Pinpoint the cell where the given text exists, returning its (x, y) midpoint coordinate. 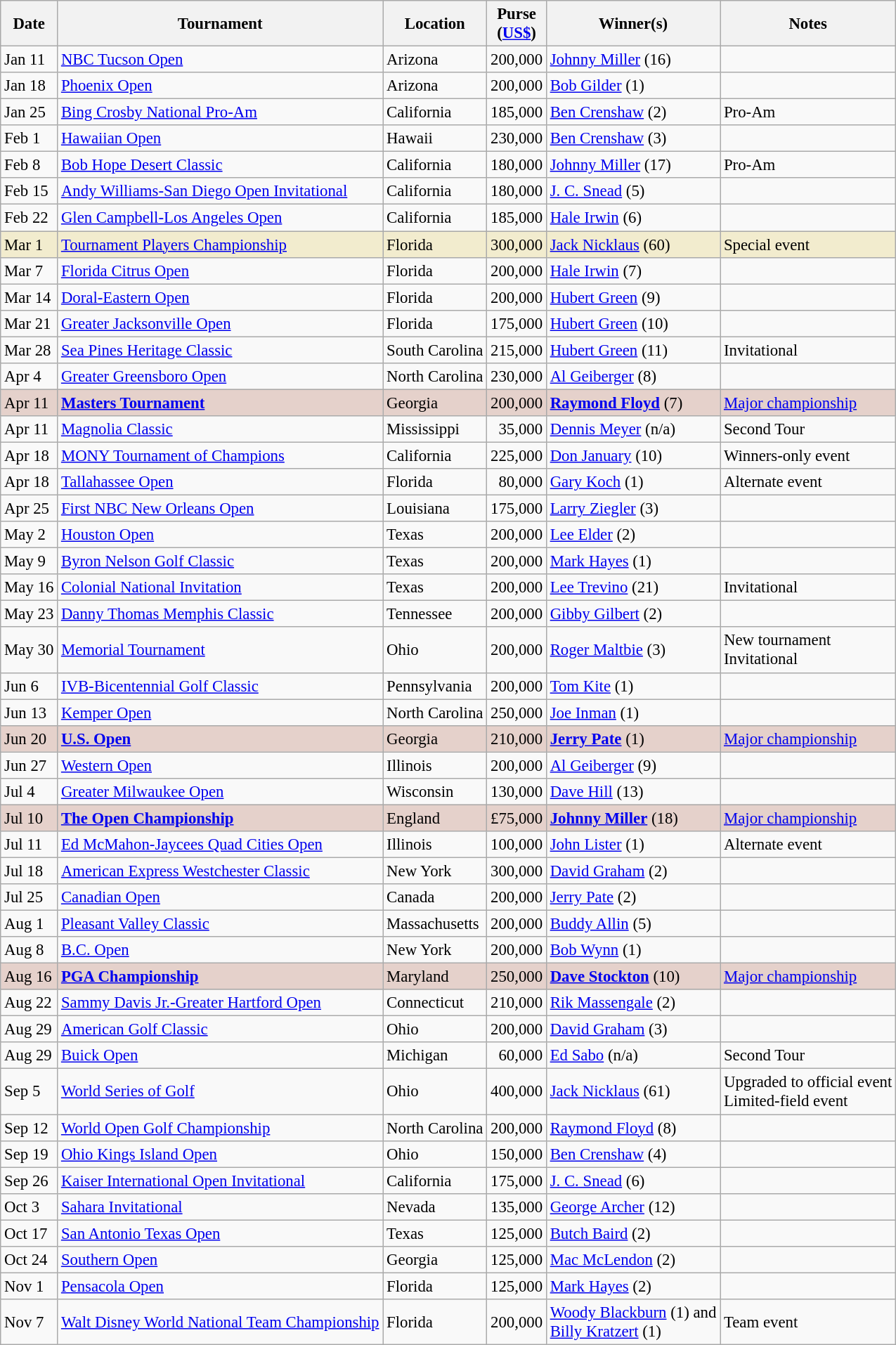
May 30 (30, 651)
Hale Irwin (7) (632, 271)
Florida Citrus Open (221, 271)
May 9 (30, 561)
Feb 8 (30, 165)
May 16 (30, 587)
Jan 11 (30, 60)
Larry Ziegler (3) (632, 509)
Pleasant Valley Classic (221, 924)
Hale Irwin (6) (632, 218)
Nov 1 (30, 1286)
£75,000 (517, 818)
225,000 (517, 455)
Greater Jacksonville Open (221, 323)
Johnny Miller (18) (632, 818)
Jun 13 (30, 713)
Sahara Invitational (221, 1207)
Nevada (435, 1207)
Jun 20 (30, 739)
Joe Inman (1) (632, 713)
100,000 (517, 845)
Jul 10 (30, 818)
George Archer (12) (632, 1207)
Hubert Green (11) (632, 350)
Oct 17 (30, 1233)
Sep 26 (30, 1181)
Dave Stockton (10) (632, 977)
Special event (808, 245)
Connecticut (435, 1003)
Jerry Pate (1) (632, 739)
135,000 (517, 1207)
Feb 22 (30, 218)
May 23 (30, 614)
Greater Milwaukee Open (221, 792)
Memorial Tournament (221, 651)
Magnolia Classic (221, 429)
Jun 27 (30, 765)
Al Geiberger (8) (632, 377)
60,000 (517, 1056)
Gibby Gilbert (2) (632, 614)
Jack Nicklaus (60) (632, 245)
Bob Gilder (1) (632, 86)
Feb 15 (30, 192)
Team event (808, 1323)
Mark Hayes (1) (632, 561)
Jan 18 (30, 86)
Oct 24 (30, 1260)
Upgraded to official eventLimited-field event (808, 1092)
The Open Championship (221, 818)
Wisconsin (435, 792)
Jan 25 (30, 112)
MONY Tournament of Champions (221, 455)
Raymond Floyd (7) (632, 403)
Mar 7 (30, 271)
Hawaii (435, 138)
130,000 (517, 792)
Raymond Floyd (8) (632, 1128)
David Graham (2) (632, 871)
Danny Thomas Memphis Classic (221, 614)
Sep 12 (30, 1128)
Hubert Green (9) (632, 297)
Roger Maltbie (3) (632, 651)
South Carolina (435, 350)
Bob Wynn (1) (632, 950)
American Express Westchester Classic (221, 871)
Mar 1 (30, 245)
Tallahassee Open (221, 482)
Tom Kite (1) (632, 686)
Byron Nelson Golf Classic (221, 561)
215,000 (517, 350)
Jerry Pate (2) (632, 897)
Mississippi (435, 429)
World Open Golf Championship (221, 1128)
IVB-Bicentennial Golf Classic (221, 686)
PGA Championship (221, 977)
Southern Open (221, 1260)
Aug 1 (30, 924)
Lee Elder (2) (632, 535)
Ed Sabo (n/a) (632, 1056)
Dennis Meyer (n/a) (632, 429)
Kaiser International Open Invitational (221, 1181)
Doral-Eastern Open (221, 297)
Ben Crenshaw (2) (632, 112)
Rik Massengale (2) (632, 1003)
Lee Trevino (21) (632, 587)
Oct 3 (30, 1207)
Bing Crosby National Pro-Am (221, 112)
Purse(US$) (517, 24)
Michigan (435, 1056)
U.S. Open (221, 739)
Johnny Miller (16) (632, 60)
Phoenix Open (221, 86)
Hawaiian Open (221, 138)
Mar 14 (30, 297)
Ed McMahon-Jaycees Quad Cities Open (221, 845)
Ohio Kings Island Open (221, 1154)
Johnny Miller (17) (632, 165)
Jun 6 (30, 686)
Pensacola Open (221, 1286)
Walt Disney World National Team Championship (221, 1323)
Feb 1 (30, 138)
American Golf Classic (221, 1029)
400,000 (517, 1092)
New tournamentInvitational (808, 651)
Buick Open (221, 1056)
Notes (808, 24)
Jul 4 (30, 792)
Jack Nicklaus (61) (632, 1092)
Glen Campbell-Los Angeles Open (221, 218)
35,000 (517, 429)
NBC Tucson Open (221, 60)
First NBC New Orleans Open (221, 509)
150,000 (517, 1154)
Don January (10) (632, 455)
World Series of Golf (221, 1092)
John Lister (1) (632, 845)
J. C. Snead (5) (632, 192)
Woody Blackburn (1) and Billy Kratzert (1) (632, 1323)
Massachusetts (435, 924)
80,000 (517, 482)
Aug 22 (30, 1003)
England (435, 818)
Winner(s) (632, 24)
Apr 25 (30, 509)
Tournament Players Championship (221, 245)
Mar 28 (30, 350)
Colonial National Invitation (221, 587)
Date (30, 24)
Hubert Green (10) (632, 323)
Kemper Open (221, 713)
Jul 25 (30, 897)
San Antonio Texas Open (221, 1233)
Tournament (221, 24)
Masters Tournament (221, 403)
David Graham (3) (632, 1029)
Gary Koch (1) (632, 482)
Aug 16 (30, 977)
Sep 5 (30, 1092)
Sammy Davis Jr.-Greater Hartford Open (221, 1003)
Louisiana (435, 509)
Jul 11 (30, 845)
Buddy Allin (5) (632, 924)
Butch Baird (2) (632, 1233)
Ben Crenshaw (4) (632, 1154)
Greater Greensboro Open (221, 377)
May 2 (30, 535)
Western Open (221, 765)
Pennsylvania (435, 686)
Houston Open (221, 535)
B.C. Open (221, 950)
Winners-only event (808, 455)
Location (435, 24)
Al Geiberger (9) (632, 765)
Apr 4 (30, 377)
Canada (435, 897)
Andy Williams-San Diego Open Invitational (221, 192)
Aug 8 (30, 950)
Dave Hill (13) (632, 792)
Maryland (435, 977)
Sea Pines Heritage Classic (221, 350)
Tennessee (435, 614)
Canadian Open (221, 897)
Nov 7 (30, 1323)
Jul 18 (30, 871)
Sep 19 (30, 1154)
Ben Crenshaw (3) (632, 138)
J. C. Snead (6) (632, 1181)
Mar 21 (30, 323)
Mac McLendon (2) (632, 1260)
Bob Hope Desert Classic (221, 165)
Mark Hayes (2) (632, 1286)
